Detect which cell encompasses the target text, then output its (x, y) center coordinate. 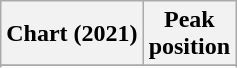
Chart (2021) (72, 34)
Peak position (189, 34)
